Detect which cell encompasses the target text, then output its [x, y] center coordinate. 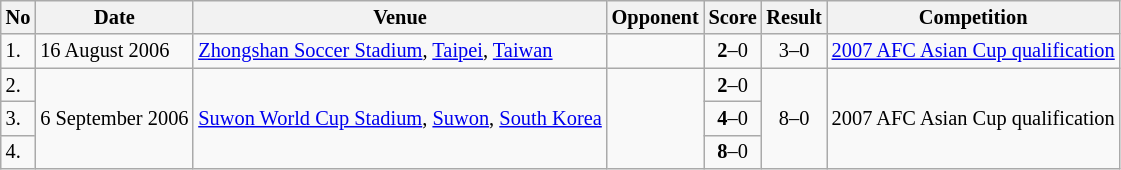
4–0 [733, 118]
No [18, 17]
Venue [400, 17]
4. [18, 152]
2. [18, 85]
3. [18, 118]
Suwon World Cup Stadium, Suwon, South Korea [400, 118]
Result [794, 17]
Competition [974, 17]
6 September 2006 [114, 118]
Date [114, 17]
1. [18, 51]
3–0 [794, 51]
Zhongshan Soccer Stadium, Taipei, Taiwan [400, 51]
Score [733, 17]
16 August 2006 [114, 51]
Opponent [656, 17]
